Extract the [X, Y] coordinate from the center of the cell holding the provided text.  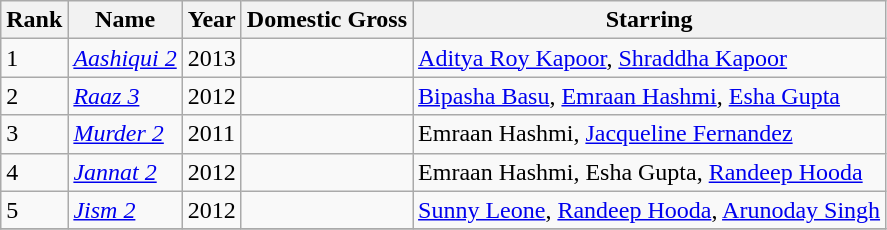
Jism 2 [125, 210]
2011 [212, 134]
1 [34, 58]
4 [34, 172]
2013 [212, 58]
Jannat 2 [125, 172]
Raaz 3 [125, 96]
Sunny Leone, Randeep Hooda, Arunoday Singh [650, 210]
Murder 2 [125, 134]
5 [34, 210]
Domestic Gross [326, 20]
Starring [650, 20]
Aashiqui 2 [125, 58]
Rank [34, 20]
Emraan Hashmi, Esha Gupta, Randeep Hooda [650, 172]
Bipasha Basu, Emraan Hashmi, Esha Gupta [650, 96]
Aditya Roy Kapoor, Shraddha Kapoor [650, 58]
2 [34, 96]
Year [212, 20]
Name [125, 20]
Emraan Hashmi, Jacqueline Fernandez [650, 134]
3 [34, 134]
